Detect which cell encompasses the target text, then output its (x, y) center coordinate. 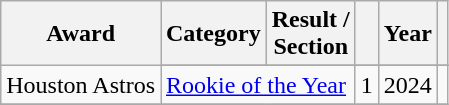
Year (408, 34)
2024 (408, 85)
Category (213, 34)
Result / Section (310, 34)
Houston Astros (81, 85)
Award (81, 34)
Rookie of the Year (258, 85)
1 (366, 85)
